Return (x, y) of the center of cell containing provided text 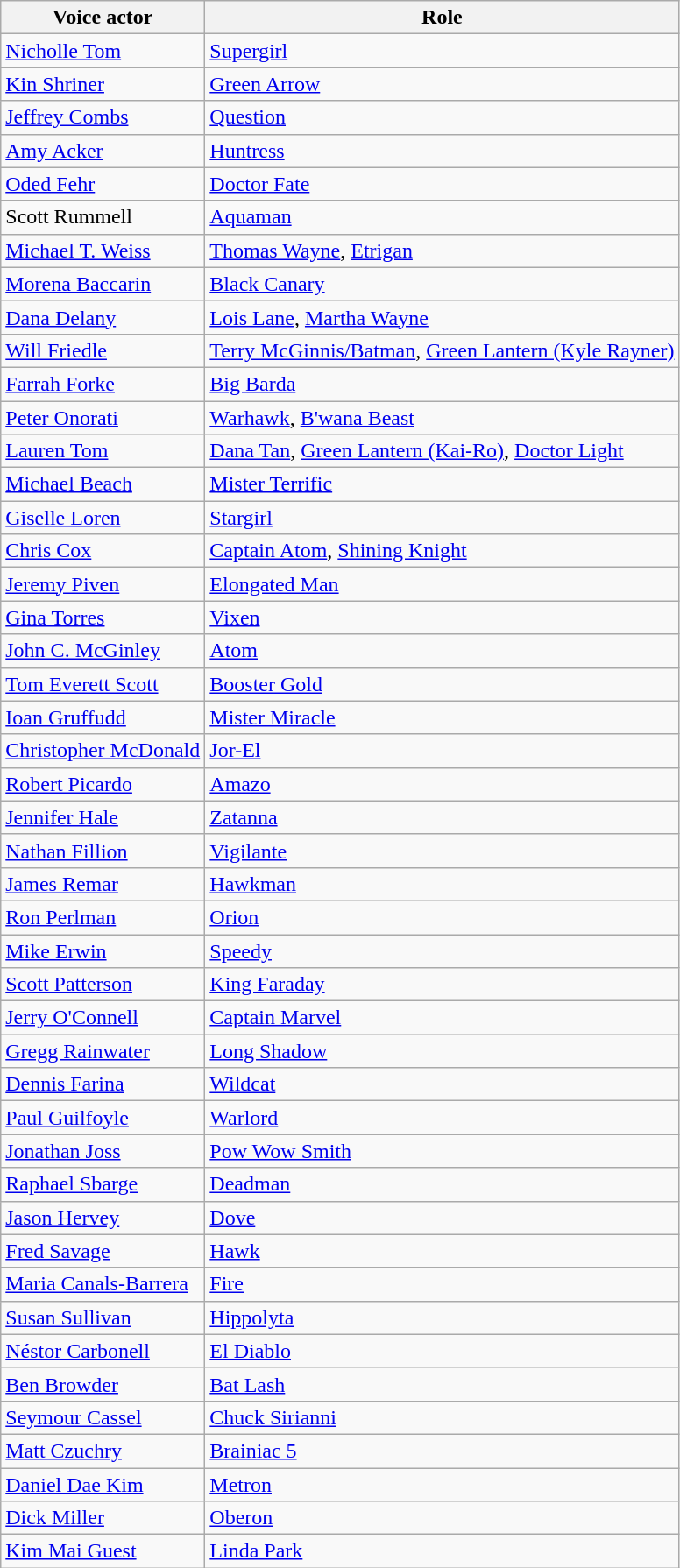
Hawkman (442, 884)
Jeremy Piven (103, 584)
Dennis Farina (103, 1084)
Matt Czuchry (103, 1451)
James Remar (103, 884)
Captain Marvel (442, 1018)
Dick Miller (103, 1518)
Fred Savage (103, 1251)
Deadman (442, 1184)
Amazo (442, 784)
Kin Shriner (103, 84)
Booster Gold (442, 684)
Black Canary (442, 284)
Wildcat (442, 1084)
Gregg Rainwater (103, 1051)
Warlord (442, 1118)
Tom Everett Scott (103, 684)
Vixen (442, 618)
Mister Terrific (442, 484)
Jerry O'Connell (103, 1018)
Robert Picardo (103, 784)
Farrah Forke (103, 384)
Gina Torres (103, 618)
Pow Wow Smith (442, 1151)
Nicholle Tom (103, 51)
Warhawk, B'wana Beast (442, 418)
Ioan Gruffudd (103, 717)
Seymour Cassel (103, 1417)
Bat Lash (442, 1384)
Green Arrow (442, 84)
Jor-El (442, 751)
Giselle Loren (103, 518)
Brainiac 5 (442, 1451)
Question (442, 117)
Kim Mai Guest (103, 1551)
Atom (442, 651)
Ron Perlman (103, 917)
Amy Acker (103, 151)
Elongated Man (442, 584)
Long Shadow (442, 1051)
Chris Cox (103, 551)
Captain Atom, Shining Knight (442, 551)
Morena Baccarin (103, 284)
Lauren Tom (103, 451)
Hawk (442, 1251)
Voice actor (103, 18)
Jason Hervey (103, 1218)
Huntress (442, 151)
Maria Canals-Barrera (103, 1284)
Stargirl (442, 518)
Fire (442, 1284)
Peter Onorati (103, 418)
King Faraday (442, 985)
Oded Fehr (103, 184)
Christopher McDonald (103, 751)
Lois Lane, Martha Wayne (442, 317)
Zatanna (442, 817)
Chuck Sirianni (442, 1417)
Vigilante (442, 851)
Oberon (442, 1518)
John C. McGinley (103, 651)
Thomas Wayne, Etrigan (442, 251)
Metron (442, 1485)
Mister Miracle (442, 717)
Néstor Carbonell (103, 1351)
Big Barda (442, 384)
Jeffrey Combs (103, 117)
Mike Erwin (103, 950)
Terry McGinnis/Batman, Green Lantern (Kyle Rayner) (442, 350)
Jonathan Joss (103, 1151)
Doctor Fate (442, 184)
Linda Park (442, 1551)
Scott Rummell (103, 217)
Nathan Fillion (103, 851)
Will Friedle (103, 350)
Role (442, 18)
Dove (442, 1218)
Raphael Sbarge (103, 1184)
Michael T. Weiss (103, 251)
Scott Patterson (103, 985)
Supergirl (442, 51)
Susan Sullivan (103, 1317)
Ben Browder (103, 1384)
Jennifer Hale (103, 817)
Daniel Dae Kim (103, 1485)
Paul Guilfoyle (103, 1118)
Aquaman (442, 217)
Speedy (442, 950)
Orion (442, 917)
Michael Beach (103, 484)
Dana Delany (103, 317)
Dana Tan, Green Lantern (Kai-Ro), Doctor Light (442, 451)
Hippolyta (442, 1317)
El Diablo (442, 1351)
